Detect which cell encompasses the target text, then output its (x, y) center coordinate. 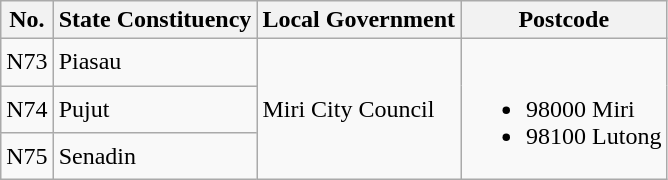
Postcode (564, 20)
Pujut (155, 110)
N75 (27, 156)
N74 (27, 110)
Piasau (155, 62)
Local Government (359, 20)
98000 Miri98100 Lutong (564, 109)
N73 (27, 62)
Miri City Council (359, 109)
State Constituency (155, 20)
No. (27, 20)
Senadin (155, 156)
